Detect which cell encompasses the target text, then output its [x, y] center coordinate. 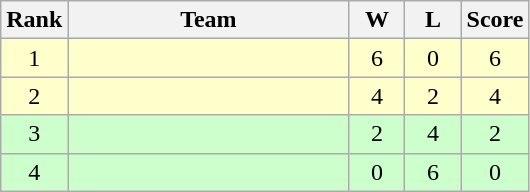
1 [34, 58]
W [377, 20]
Rank [34, 20]
L [433, 20]
Score [495, 20]
3 [34, 134]
Team [208, 20]
